Pinpoint the cell where the given text exists, returning its (x, y) midpoint coordinate. 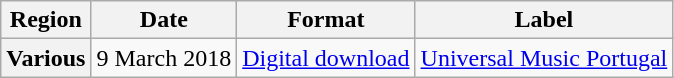
Various (46, 58)
Format (326, 20)
Digital download (326, 58)
Universal Music Portugal (544, 58)
9 March 2018 (164, 58)
Label (544, 20)
Date (164, 20)
Region (46, 20)
